Capture the cell that displays the provided text and extract its (x, y) central coordinate. 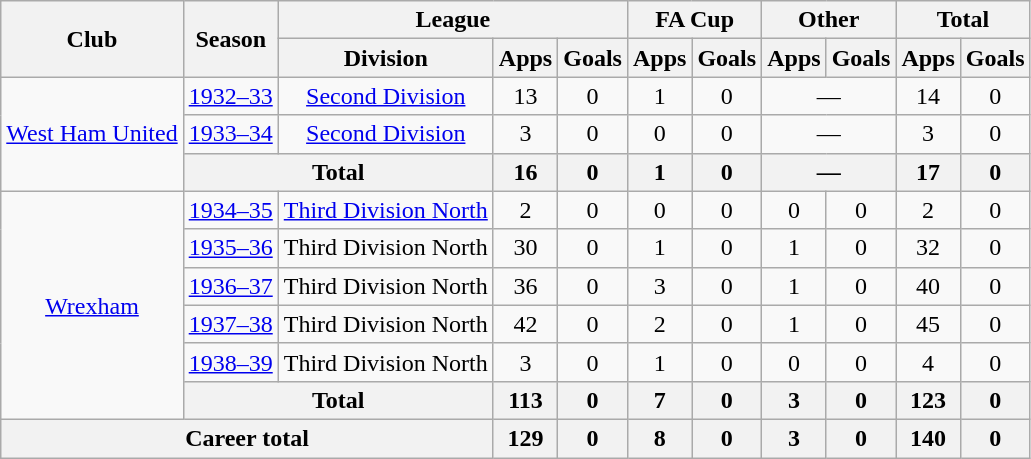
32 (928, 248)
Career total (248, 438)
Club (92, 39)
Other (829, 20)
8 (659, 438)
1935–36 (230, 248)
17 (928, 172)
Season (230, 39)
14 (928, 96)
1938–39 (230, 362)
7 (659, 400)
16 (525, 172)
1934–35 (230, 210)
League (452, 20)
129 (525, 438)
1933–34 (230, 134)
45 (928, 324)
1936–37 (230, 286)
140 (928, 438)
1932–33 (230, 96)
42 (525, 324)
123 (928, 400)
West Ham United (92, 134)
FA Cup (694, 20)
113 (525, 400)
13 (525, 96)
30 (525, 248)
Division (386, 58)
40 (928, 286)
36 (525, 286)
4 (928, 362)
1937–38 (230, 324)
Wrexham (92, 305)
